Find where the given text appears and provide that cell's center as (x, y) coordinate. 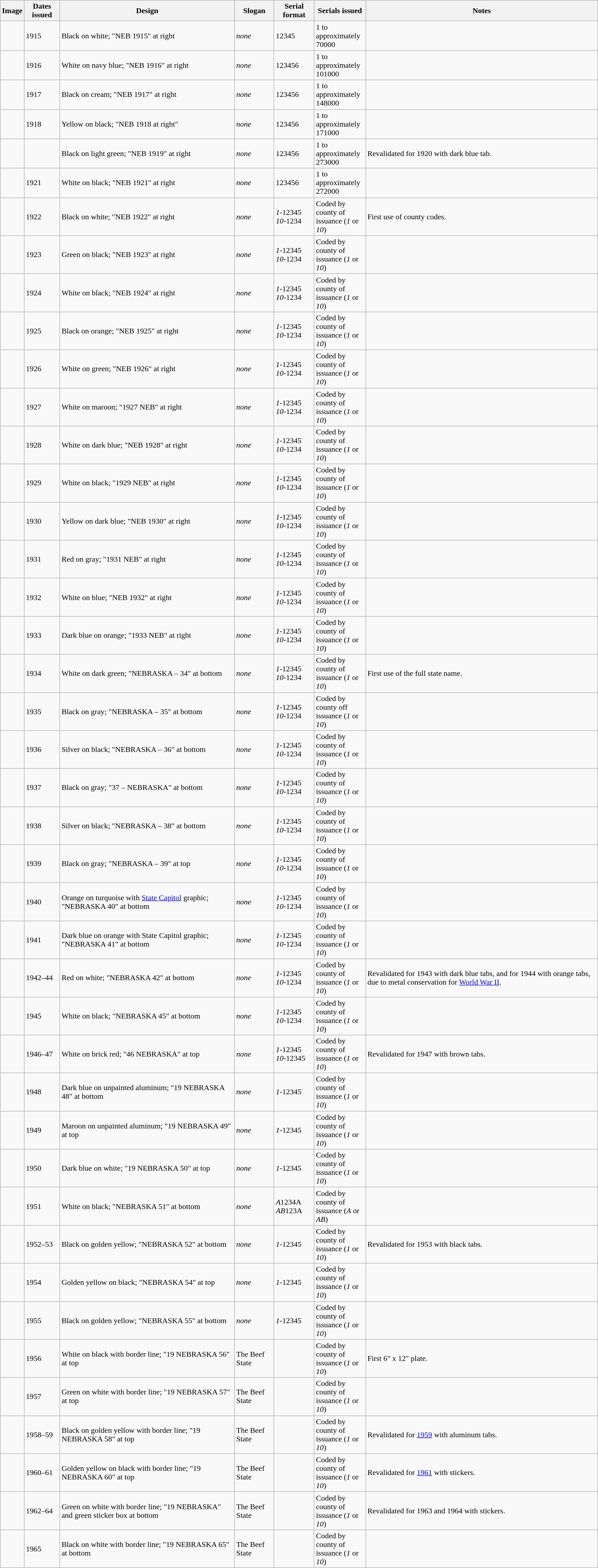
Design (147, 11)
White on blue; "NEB 1932" at right (147, 597)
White on black; "1929 NEB" at right (147, 483)
Serials issued (340, 11)
Notes (482, 11)
Red on white; "NEBRASKA 42" at bottom (147, 978)
1941 (42, 940)
Red on gray; "1931 NEB" at right (147, 559)
Black on white; "NEB 1915" at right (147, 36)
Maroon on unpainted aluminum; "19 NEBRASKA 49" at top (147, 1130)
1 to approximately 273000 (340, 153)
Yellow on dark blue; "NEB 1930" at right (147, 521)
1930 (42, 521)
White on black; "NEBRASKA 51" at bottom (147, 1206)
Yellow on black; "NEB 1918 at right" (147, 124)
Dark blue on orange with State Capitol graphic; "NEBRASKA 41" at bottom (147, 940)
Coded by county off issuance (1 or 10) (340, 712)
1949 (42, 1130)
Dates issued (42, 11)
Revalidated for 1963 and 1964 with stickers. (482, 1511)
Serial format (294, 11)
1928 (42, 445)
White on black; "NEBRASKA 45" at bottom (147, 1016)
1 to approximately 101000 (340, 65)
Orange on turquoise with State Capitol graphic; "NEBRASKA 40" at bottom (147, 901)
Black on white with border line; "19 NEBRASKA 65" at bottom (147, 1548)
Golden yellow on black; "NEBRASKA 54" at top (147, 1283)
1934 (42, 673)
Black on light green; "NEB 1919" at right (147, 153)
1939 (42, 864)
1917 (42, 95)
Black on white; "NEB 1922" at right (147, 217)
Dark blue on white; "19 NEBRASKA 50" at top (147, 1168)
1958–59 (42, 1435)
Revalidated for 1961 with stickers. (482, 1472)
A1234AAB123A (294, 1206)
1918 (42, 124)
1957 (42, 1396)
Green on white with border line; "19 NEBRASKA 57" at top (147, 1396)
1926 (42, 369)
White on black; "NEB 1924" at right (147, 293)
1915 (42, 36)
Black on gray; "37 – NEBRASKA" at bottom (147, 788)
1938 (42, 825)
1955 (42, 1320)
White on dark blue; "NEB 1928" at right (147, 445)
1932 (42, 597)
1940 (42, 901)
1950 (42, 1168)
Silver on black; "NEBRASKA – 36" at bottom (147, 749)
Black on cream; "NEB 1917" at right (147, 95)
12345 (294, 36)
White on brick red; "46 NEBRASKA" at top (147, 1054)
1 to approximately 148000 (340, 95)
Slogan (254, 11)
White on dark green; "NEBRASKA – 34" at bottom (147, 673)
1922 (42, 217)
Black on gray; "NEBRASKA – 39" at top (147, 864)
First 6" x 12" plate. (482, 1359)
1954 (42, 1283)
1933 (42, 636)
White on navy blue; "NEB 1916" at right (147, 65)
Dark blue on orange; "1933 NEB" at right (147, 636)
Revalidated for 1959 with aluminum tabs. (482, 1435)
First use of the full state name. (482, 673)
Revalidated for 1947 with brown tabs. (482, 1054)
1 to approximately 171000 (340, 124)
1937 (42, 788)
White on green; "NEB 1926" at right (147, 369)
1923 (42, 254)
White on black; "NEB 1921" at right (147, 183)
1962–64 (42, 1511)
1916 (42, 65)
1948 (42, 1092)
First use of county codes. (482, 217)
Green on black; "NEB 1923" at right (147, 254)
Black on golden yellow with border line; "19 NEBRASKA 58" at top (147, 1435)
1 to approximately 70000 (340, 36)
Revalidated for 1920 with dark blue tab. (482, 153)
Revalidated for 1943 with dark blue tabs, and for 1944 with orange tabs, due to metal conservation for World War II. (482, 978)
1956 (42, 1359)
Black on golden yellow; "NEBRASKA 52" at bottom (147, 1244)
1921 (42, 183)
1960–61 (42, 1472)
Black on golden yellow; "NEBRASKA 55" at bottom (147, 1320)
1965 (42, 1548)
1935 (42, 712)
1936 (42, 749)
White on maroon; "1927 NEB" at right (147, 407)
1924 (42, 293)
1 to approximately 272000 (340, 183)
1945 (42, 1016)
1946–47 (42, 1054)
1952–53 (42, 1244)
White on black with border line; "19 NEBRASKA 56" at top (147, 1359)
1927 (42, 407)
Black on gray; "NEBRASKA – 35" at bottom (147, 712)
1-1234510-12345 (294, 1054)
Revalidated for 1953 with black tabs. (482, 1244)
Image (12, 11)
1929 (42, 483)
Silver on black; "NEBRASKA – 38" at bottom (147, 825)
Green on white with border line; "19 NEBRASKA" and green sticker box at bottom (147, 1511)
1931 (42, 559)
Coded by county of issuance (A or AB) (340, 1206)
1925 (42, 331)
Golden yellow on black with border line; "19 NEBRASKA 60" at top (147, 1472)
Black on orange; "NEB 1925" at right (147, 331)
1942–44 (42, 978)
Dark blue on unpainted aluminum; "19 NEBRASKA 48" at bottom (147, 1092)
1951 (42, 1206)
